Capture the cell that displays the provided text and extract its (x, y) central coordinate. 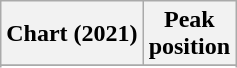
Chart (2021) (72, 34)
Peakposition (189, 34)
